Scan for the cell matching the given text and deliver its (x, y) coordinate at center. 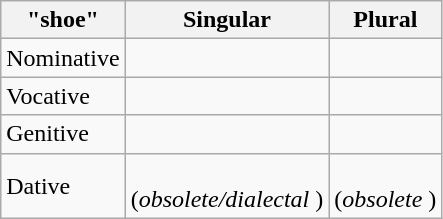
Singular (227, 20)
Nominative (63, 58)
Plural (386, 20)
(obsolete ) (386, 186)
(obsolete/dialectal ) (227, 186)
Genitive (63, 134)
Dative (63, 186)
"shoe" (63, 20)
Vocative (63, 96)
